Scan for the cell matching the given text and deliver its (x, y) coordinate at center. 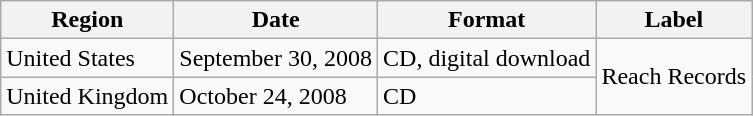
Date (276, 20)
Region (88, 20)
CD (487, 96)
United Kingdom (88, 96)
October 24, 2008 (276, 96)
United States (88, 58)
Reach Records (674, 77)
Label (674, 20)
Format (487, 20)
CD, digital download (487, 58)
September 30, 2008 (276, 58)
